Find where the given text appears and provide that cell's center as [x, y] coordinate. 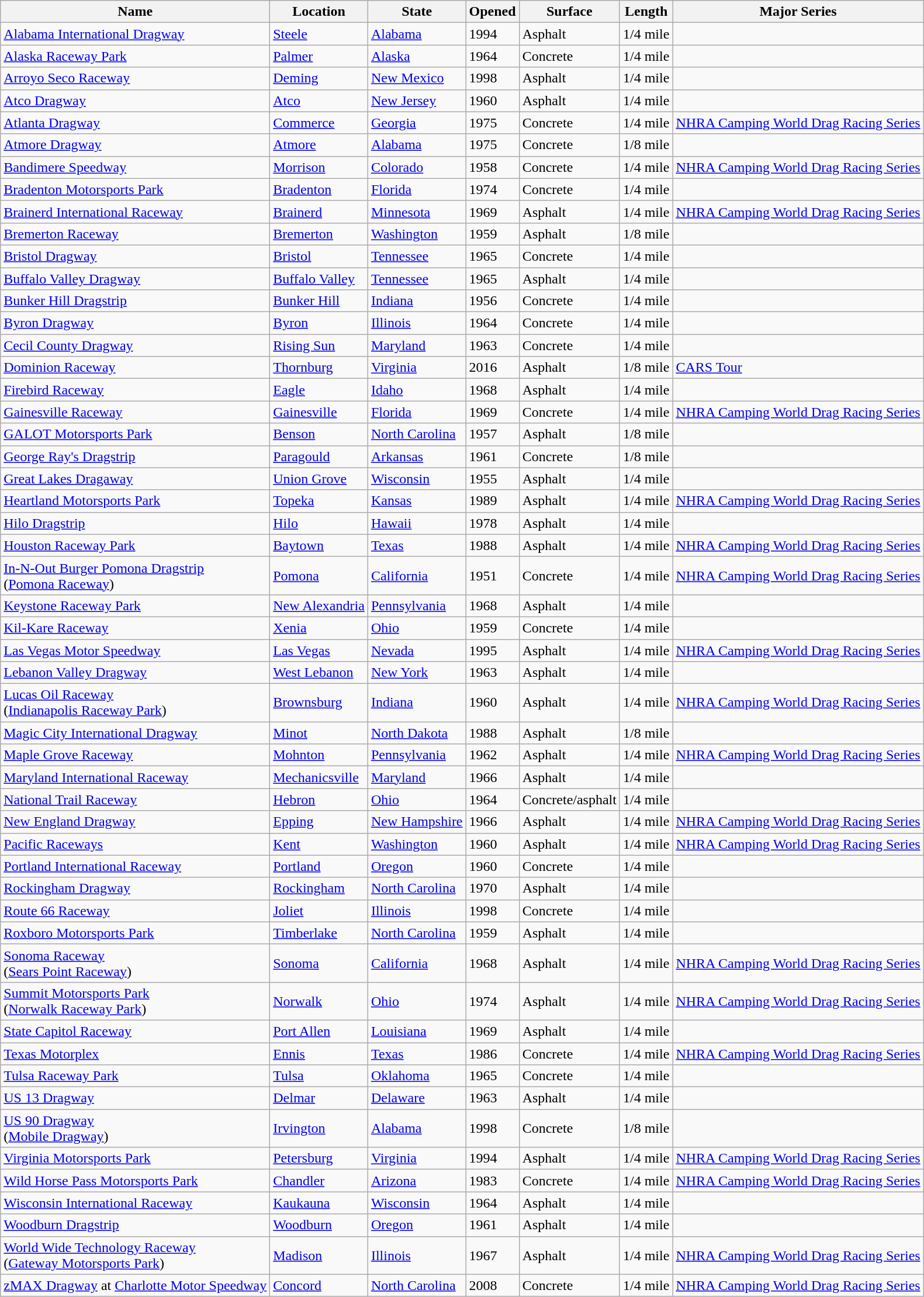
CARS Tour [798, 368]
New England Dragway [136, 822]
zMAX Dragway at Charlotte Motor Speedway [136, 1285]
Eagle [319, 390]
New Hampshire [417, 822]
Nevada [417, 651]
Colorado [417, 167]
Xenia [319, 628]
New Mexico [417, 78]
Baytown [319, 545]
1995 [492, 651]
Concrete/asphalt [569, 800]
Timberlake [319, 933]
Byron [319, 323]
Byron Dragway [136, 323]
US 13 Dragway [136, 1098]
Surface [569, 12]
Alabama International Dragway [136, 34]
Oklahoma [417, 1076]
Buffalo Valley Dragway [136, 279]
Paragould [319, 456]
1986 [492, 1054]
Wisconsin International Raceway [136, 1203]
Brownsburg [319, 703]
Gainesville Raceway [136, 412]
Arizona [417, 1181]
Madison [319, 1256]
World Wide Technology Raceway(Gateway Motorsports Park) [136, 1256]
Minnesota [417, 212]
Concord [319, 1285]
Louisiana [417, 1031]
Pomona [319, 575]
State [417, 12]
Palmer [319, 56]
1956 [492, 301]
Location [319, 12]
1951 [492, 575]
Bandimere Speedway [136, 167]
Las Vegas Motor Speedway [136, 651]
1955 [492, 479]
Brainerd [319, 212]
New York [417, 673]
Union Grove [319, 479]
National Trail Raceway [136, 800]
Great Lakes Dragaway [136, 479]
Woodburn Dragstrip [136, 1225]
1978 [492, 523]
1970 [492, 888]
Rockingham Dragway [136, 888]
Heartland Motorsports Park [136, 501]
Hawaii [417, 523]
Bradenton [319, 189]
New Jersey [417, 101]
Alaska [417, 56]
Maple Grove Raceway [136, 755]
Sonoma Raceway(Sears Point Raceway) [136, 963]
Commerce [319, 123]
Dominion Raceway [136, 368]
Brainerd International Raceway [136, 212]
Alaska Raceway Park [136, 56]
Joliet [319, 911]
Kaukauna [319, 1203]
North Dakota [417, 733]
Benson [319, 434]
Tulsa Raceway Park [136, 1076]
Kent [319, 844]
In-N-Out Burger Pomona Dragstrip(Pomona Raceway) [136, 575]
Texas Motorplex [136, 1054]
Maryland International Raceway [136, 777]
Atmore [319, 145]
Major Series [798, 12]
Bradenton Motorsports Park [136, 189]
Petersburg [319, 1158]
Buffalo Valley [319, 279]
Port Allen [319, 1031]
Pacific Raceways [136, 844]
Atmore Dragway [136, 145]
Hilo Dragstrip [136, 523]
Lucas Oil Raceway(Indianapolis Raceway Park) [136, 703]
1962 [492, 755]
Cecil County Dragway [136, 345]
Lebanon Valley Dragway [136, 673]
Woodburn [319, 1225]
Name [136, 12]
1958 [492, 167]
Bristol Dragway [136, 256]
Delaware [417, 1098]
Bunker Hill [319, 301]
Steele [319, 34]
US 90 Dragway(Mobile Dragway) [136, 1128]
1989 [492, 501]
Topeka [319, 501]
Bunker Hill Dragstrip [136, 301]
Roxboro Motorsports Park [136, 933]
Kil-Kare Raceway [136, 628]
Summit Motorsports Park(Norwalk Raceway Park) [136, 1001]
1967 [492, 1256]
Thornburg [319, 368]
Route 66 Raceway [136, 911]
New Alexandria [319, 606]
Tulsa [319, 1076]
Virginia Motorsports Park [136, 1158]
Epping [319, 822]
Atco Dragway [136, 101]
Chandler [319, 1181]
Sonoma [319, 963]
State Capitol Raceway [136, 1031]
GALOT Motorsports Park [136, 434]
Bremerton Raceway [136, 234]
Hebron [319, 800]
Atlanta Dragway [136, 123]
1983 [492, 1181]
Ennis [319, 1054]
Magic City International Dragway [136, 733]
Portland International Raceway [136, 866]
Mechanicsville [319, 777]
Firebird Raceway [136, 390]
George Ray's Dragstrip [136, 456]
Las Vegas [319, 651]
Arkansas [417, 456]
West Lebanon [319, 673]
2016 [492, 368]
Norwalk [319, 1001]
Morrison [319, 167]
Wild Horse Pass Motorsports Park [136, 1181]
Bristol [319, 256]
Minot [319, 733]
Mohnton [319, 755]
Georgia [417, 123]
Arroyo Seco Raceway [136, 78]
Deming [319, 78]
Delmar [319, 1098]
Length [646, 12]
Rockingham [319, 888]
Keystone Raceway Park [136, 606]
Irvington [319, 1128]
Atco [319, 101]
Bremerton [319, 234]
Portland [319, 866]
Hilo [319, 523]
Kansas [417, 501]
2008 [492, 1285]
Rising Sun [319, 345]
Opened [492, 12]
Gainesville [319, 412]
Idaho [417, 390]
Houston Raceway Park [136, 545]
1957 [492, 434]
